Determine the (X, Y) coordinate at the center of the cell enclosing the given text.  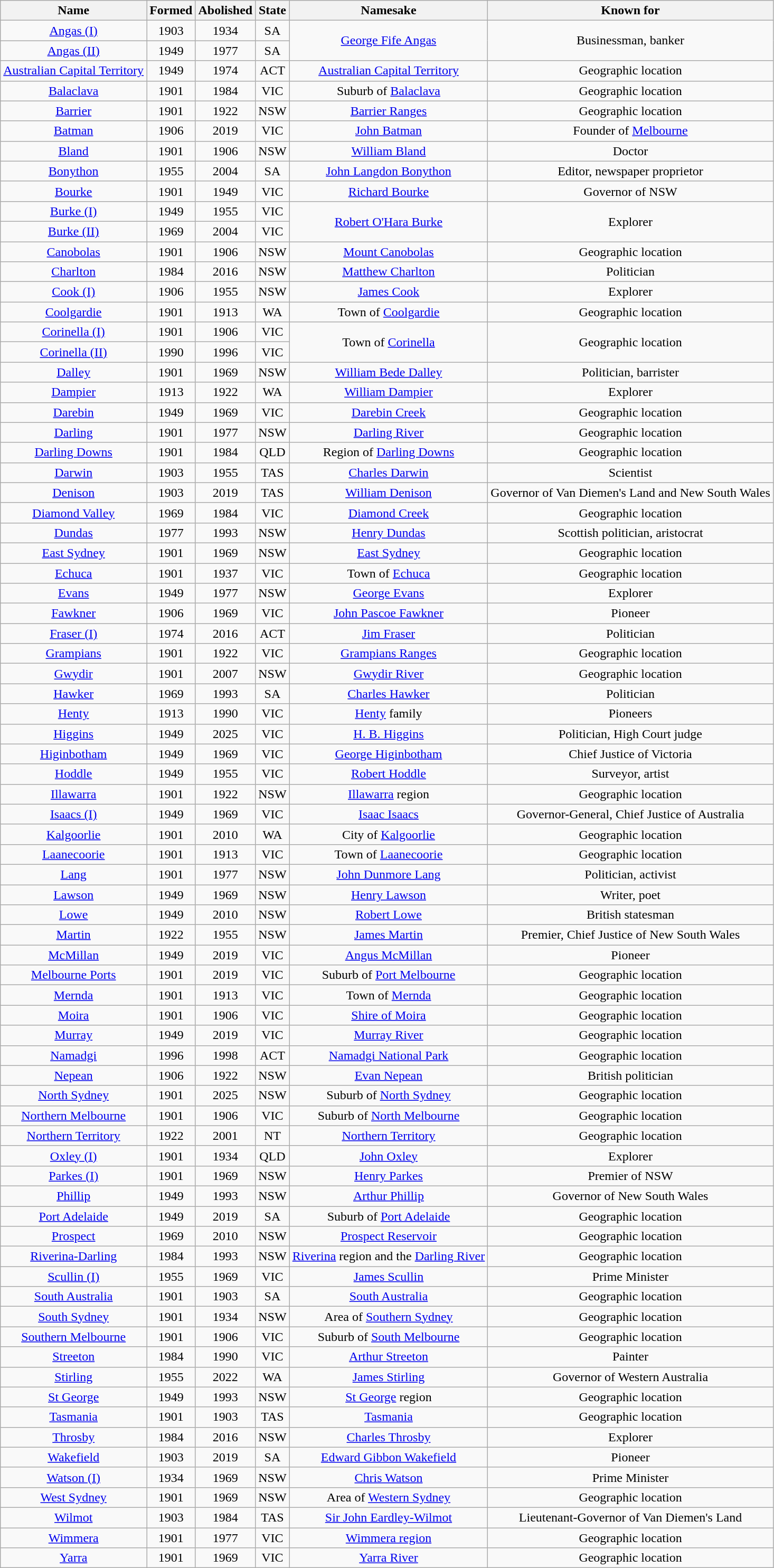
Lang (74, 874)
William Bland (389, 151)
Namadgi National Park (389, 1055)
Politician, High Court judge (630, 734)
Robert Hoddle (389, 774)
Suburb of South Melbourne (389, 1337)
Darling (74, 432)
Scottish politician, aristocrat (630, 533)
Town of Echuca (389, 573)
McMillan (74, 955)
William Dampier (389, 392)
John Pascoe Fawkner (389, 613)
Dampier (74, 392)
Riverina-Darling (74, 1257)
William Denison (389, 493)
Darebin Creek (389, 412)
H. B. Higgins (389, 734)
James Scullin (389, 1277)
Mernda (74, 995)
Jim Fraser (389, 634)
Lawson (74, 895)
Moira (74, 1015)
Wilmot (74, 1517)
Angus McMillan (389, 955)
Illawarra (74, 794)
Arthur Streeton (389, 1357)
John Batman (389, 131)
Bourke (74, 191)
Evan Nepean (389, 1075)
George Fife Angas (389, 41)
Fraser (I) (74, 634)
Martin (74, 935)
Yarra (74, 1558)
Barrier (74, 111)
Charlton (74, 272)
Founder of Melbourne (630, 131)
Governor of New South Wales (630, 1196)
Chief Justice of Victoria (630, 754)
City of Kalgoorlie (389, 834)
Formed (171, 11)
Higgins (74, 734)
Bonython (74, 171)
Murray River (389, 1035)
Area of Western Sydney (389, 1497)
Bland (74, 151)
Henry Lawson (389, 895)
Henty family (389, 714)
Namadgi (74, 1055)
Suburb of Port Melbourne (389, 975)
Henry Parkes (389, 1176)
Cook (I) (74, 292)
Robert Lowe (389, 915)
James Stirling (389, 1377)
Darwin (74, 473)
Scullin (I) (74, 1277)
Fawkner (74, 613)
Barrier Ranges (389, 111)
Surveyor, artist (630, 774)
Politician, activist (630, 874)
Governor of Western Australia (630, 1377)
Burke (I) (74, 211)
Shire of Moira (389, 1015)
James Martin (389, 935)
Diamond Valley (74, 513)
Kalgoorlie (74, 834)
Town of Coolgardie (389, 312)
Grampians Ranges (389, 654)
Edward Gibbon Wakefield (389, 1457)
Editor, newspaper proprietor (630, 171)
Throsby (74, 1437)
North Sydney (74, 1095)
Evans (74, 593)
Premier of NSW (630, 1176)
Governor of Van Diemen's Land and New South Wales (630, 493)
Gwydir River (389, 674)
Name (74, 11)
Doctor (630, 151)
Corinella (II) (74, 352)
Balaclava (74, 91)
Robert O'Hara Burke (389, 221)
Sir John Eardley-Wilmot (389, 1517)
Northern Melbourne (74, 1116)
Town of Mernda (389, 995)
Painter (630, 1357)
Matthew Charlton (389, 272)
George Higinbotham (389, 754)
2001 (225, 1136)
Murray (74, 1035)
South Sydney (74, 1317)
West Sydney (74, 1497)
Suburb of Balaclava (389, 91)
Mount Canobolas (389, 252)
Lieutenant-Governor of Van Diemen's Land (630, 1517)
Darling River (389, 432)
Burke (II) (74, 231)
NT (272, 1136)
Canobolas (74, 252)
Isaacs (I) (74, 814)
Businessman, banker (630, 41)
British statesman (630, 915)
Suburb of Port Adelaide (389, 1216)
John Oxley (389, 1156)
Charles Hawker (389, 694)
Prospect (74, 1236)
Area of Southern Sydney (389, 1317)
1937 (225, 573)
Politician, barrister (630, 372)
Denison (74, 493)
Governor of NSW (630, 191)
George Evans (389, 593)
Coolgardie (74, 312)
Darling Downs (74, 452)
Charles Darwin (389, 473)
Laanecoorie (74, 854)
Governor-General, Chief Justice of Australia (630, 814)
Hoddle (74, 774)
Phillip (74, 1196)
Suburb of North Sydney (389, 1095)
Angas (II) (74, 51)
Scientist (630, 473)
Dundas (74, 533)
James Cook (389, 292)
Isaac Isaacs (389, 814)
Region of Darling Downs (389, 452)
Grampians (74, 654)
Town of Laanecoorie (389, 854)
Henty (74, 714)
Corinella (I) (74, 332)
State (272, 11)
Darebin (74, 412)
Riverina region and the Darling River (389, 1257)
Pioneers (630, 714)
Higinbotham (74, 754)
Town of Corinella (389, 342)
Echuca (74, 573)
St George region (389, 1397)
William Bede Dalley (389, 372)
Port Adelaide (74, 1216)
Writer, poet (630, 895)
Batman (74, 131)
St George (74, 1397)
Suburb of North Melbourne (389, 1116)
2022 (225, 1377)
Abolished (225, 11)
Chris Watson (389, 1477)
Dalley (74, 372)
Streeton (74, 1357)
Diamond Creek (389, 513)
Southern Melbourne (74, 1337)
Parkes (I) (74, 1176)
1998 (225, 1055)
Wimmera (74, 1538)
Hawker (74, 694)
Premier, Chief Justice of New South Wales (630, 935)
Prospect Reservoir (389, 1236)
Lowe (74, 915)
Henry Dundas (389, 533)
Melbourne Ports (74, 975)
Known for (630, 11)
Arthur Phillip (389, 1196)
Namesake (389, 11)
John Langdon Bonython (389, 171)
Nepean (74, 1075)
2007 (225, 674)
Gwydir (74, 674)
John Dunmore Lang (389, 874)
Charles Throsby (389, 1437)
Wimmera region (389, 1538)
Illawarra region (389, 794)
Wakefield (74, 1457)
British politician (630, 1075)
Richard Bourke (389, 191)
Stirling (74, 1377)
Angas (I) (74, 31)
Yarra River (389, 1558)
Oxley (I) (74, 1156)
Watson (I) (74, 1477)
